Extract the [X, Y] coordinate from the center of the cell holding the provided text.  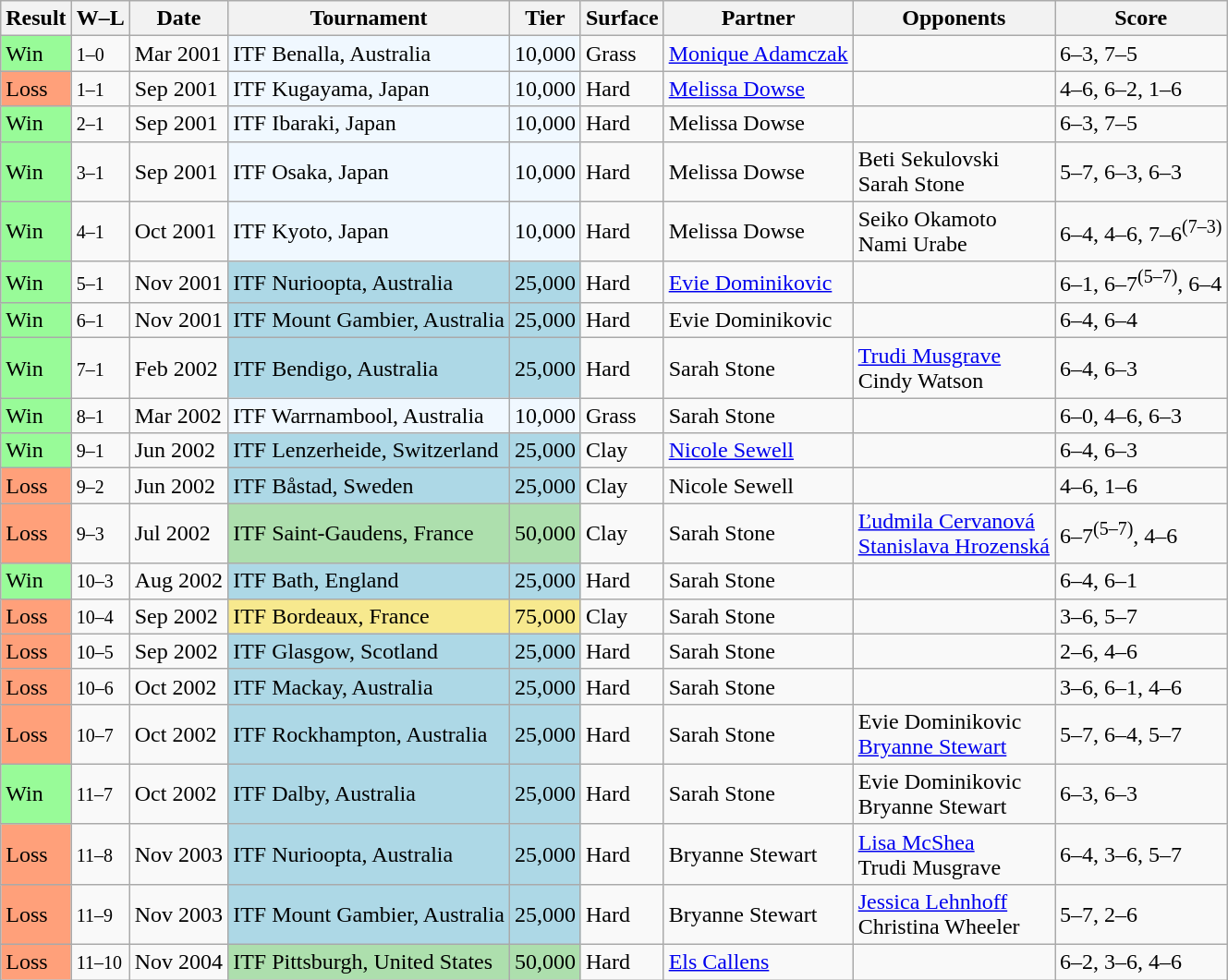
Trudi Musgrave Cindy Watson [954, 368]
Seiko Okamoto Nami Urabe [954, 231]
Date [178, 18]
Aug 2002 [178, 581]
2–1 [100, 124]
6–1 [100, 321]
ITF Båstad, Sweden [370, 486]
6–4, 3–6, 5–7 [1141, 853]
11–10 [100, 962]
8–1 [100, 416]
3–1 [100, 172]
7–1 [100, 368]
6–1, 6–7(5–7), 6–4 [1141, 283]
ITF Lenzerheide, Switzerland [370, 451]
5–7, 6–3, 6–3 [1141, 172]
6–2, 3–6, 4–6 [1141, 962]
5–7, 6–4, 5–7 [1141, 733]
1–1 [100, 89]
ITF Ibaraki, Japan [370, 124]
2–6, 4–6 [1141, 651]
Beti Sekulovski Sarah Stone [954, 172]
4–6, 6–2, 1–6 [1141, 89]
4–1 [100, 231]
10–4 [100, 616]
6–4, 6–4 [1141, 321]
10–6 [100, 686]
Jul 2002 [178, 534]
6–0, 4–6, 6–3 [1141, 416]
9–2 [100, 486]
10–7 [100, 733]
Surface [622, 18]
ITF Rockhampton, Australia [370, 733]
Monique Adamczak [758, 54]
Jessica Lehnhoff Christina Wheeler [954, 914]
75,000 [545, 616]
11–7 [100, 794]
6–7(5–7), 4–6 [1141, 534]
ITF Dalby, Australia [370, 794]
Partner [758, 18]
Mar 2001 [178, 54]
3–6, 5–7 [1141, 616]
5–1 [100, 283]
4–6, 1–6 [1141, 486]
1–0 [100, 54]
9–3 [100, 534]
ITF Pittsburgh, United States [370, 962]
Opponents [954, 18]
ITF Bath, England [370, 581]
ITF Bendigo, Australia [370, 368]
Tournament [370, 18]
W–L [100, 18]
ITF Saint-Gaudens, France [370, 534]
Result [36, 18]
ITF Benalla, Australia [370, 54]
9–1 [100, 451]
6–4, 4–6, 7–6(7–3) [1141, 231]
ITF Kugayama, Japan [370, 89]
5–7, 2–6 [1141, 914]
6–4, 6–1 [1141, 581]
3–6, 6–1, 4–6 [1141, 686]
11–9 [100, 914]
ITF Glasgow, Scotland [370, 651]
ITF Mackay, Australia [370, 686]
Feb 2002 [178, 368]
ITF Warrnambool, Australia [370, 416]
Oct 2001 [178, 231]
11–8 [100, 853]
Lisa McShea Trudi Musgrave [954, 853]
ITF Kyoto, Japan [370, 231]
Ľudmila Cervanová Stanislava Hrozenská [954, 534]
10–3 [100, 581]
ITF Bordeaux, France [370, 616]
Score [1141, 18]
10–5 [100, 651]
Tier [545, 18]
Els Callens [758, 962]
Mar 2002 [178, 416]
Nov 2004 [178, 962]
6–3, 6–3 [1141, 794]
ITF Osaka, Japan [370, 172]
